Search for the cell housing the specified text and yield its [X, Y] center coordinate. 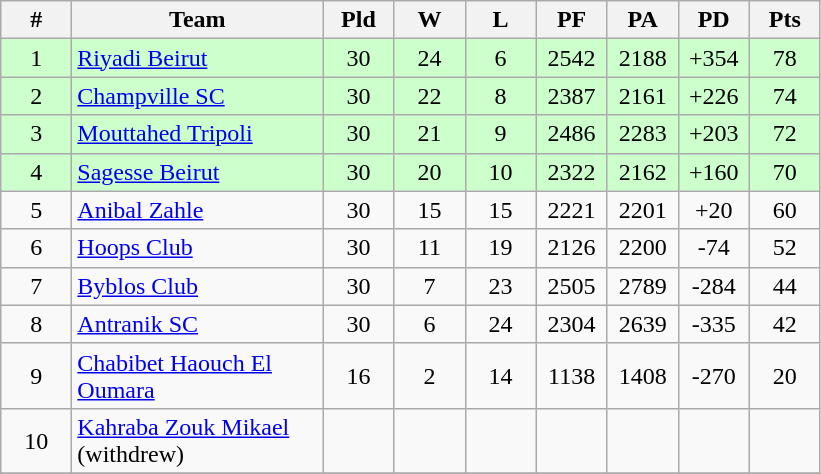
Kahraba Zouk Mikael (withdrew) [198, 440]
2161 [642, 96]
1138 [572, 376]
2201 [642, 210]
14 [500, 376]
44 [784, 286]
2126 [572, 248]
60 [784, 210]
2542 [572, 58]
# [36, 20]
3 [36, 134]
Riyadi Beirut [198, 58]
Mouttahed Tripoli [198, 134]
+354 [714, 58]
Hoops Club [198, 248]
+226 [714, 96]
Chabibet Haouch El Oumara [198, 376]
5 [36, 210]
Pts [784, 20]
2283 [642, 134]
11 [430, 248]
+203 [714, 134]
Byblos Club [198, 286]
Sagesse Beirut [198, 172]
Antranik SC [198, 324]
52 [784, 248]
PF [572, 20]
23 [500, 286]
2322 [572, 172]
L [500, 20]
Team [198, 20]
2505 [572, 286]
-74 [714, 248]
1 [36, 58]
2200 [642, 248]
2387 [572, 96]
70 [784, 172]
PA [642, 20]
+160 [714, 172]
W [430, 20]
19 [500, 248]
42 [784, 324]
74 [784, 96]
-270 [714, 376]
2639 [642, 324]
Anibal Zahle [198, 210]
4 [36, 172]
1408 [642, 376]
Pld [358, 20]
+20 [714, 210]
2221 [572, 210]
-335 [714, 324]
72 [784, 134]
PD [714, 20]
21 [430, 134]
2789 [642, 286]
16 [358, 376]
2304 [572, 324]
22 [430, 96]
2486 [572, 134]
78 [784, 58]
-284 [714, 286]
Champville SC [198, 96]
2188 [642, 58]
2162 [642, 172]
